Output the [X, Y] coordinate of the center of the cell containing the given text.  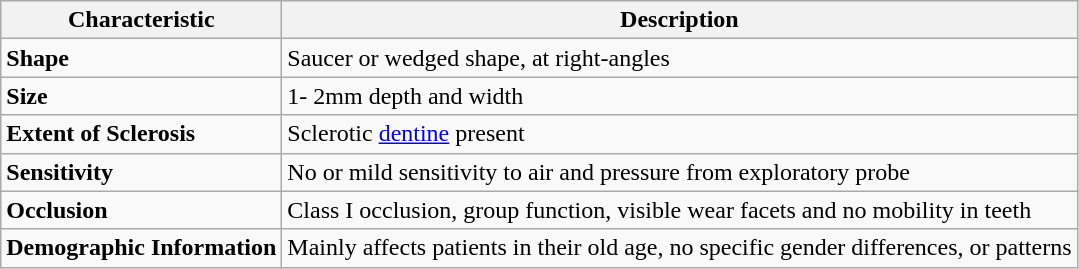
Sclerotic dentine present [680, 134]
No or mild sensitivity to air and pressure from exploratory probe [680, 172]
Extent of Sclerosis [142, 134]
Sensitivity [142, 172]
Description [680, 20]
Occlusion [142, 210]
Saucer or wedged shape, at right-angles [680, 58]
Mainly affects patients in their old age, no specific gender differences, or patterns [680, 248]
1- 2mm depth and width [680, 96]
Size [142, 96]
Class I occlusion, group function, visible wear facets and no mobility in teeth [680, 210]
Demographic Information [142, 248]
Characteristic [142, 20]
Shape [142, 58]
